Return the (x, y) coordinate for the center point of the cell that contains the specified text.  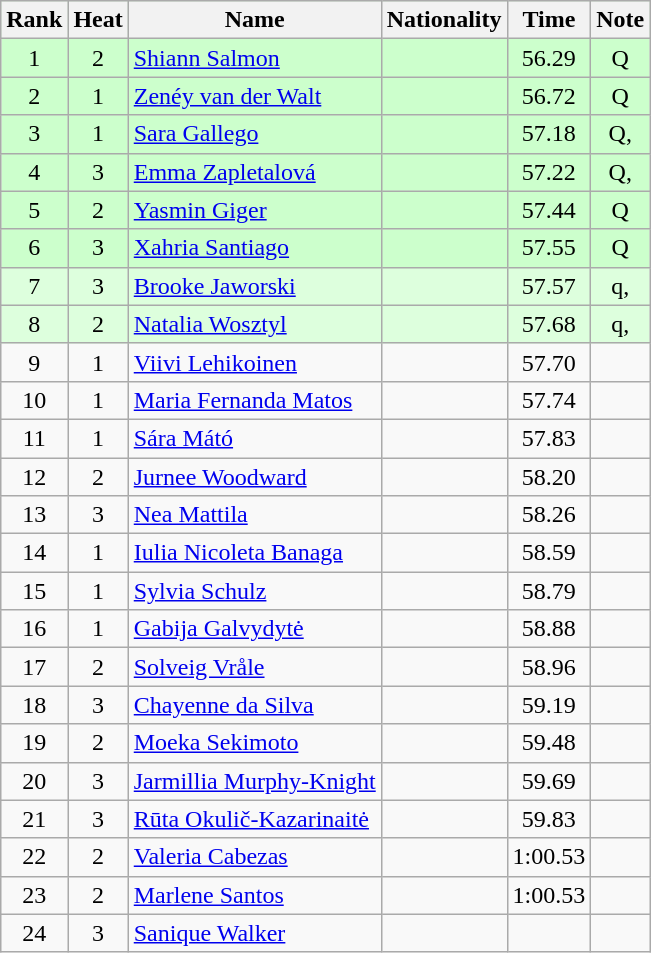
58.88 (549, 629)
57.44 (549, 210)
57.74 (549, 400)
20 (34, 781)
Viivi Lehikoinen (254, 362)
Maria Fernanda Matos (254, 400)
58.26 (549, 515)
Shiann Salmon (254, 58)
58.96 (549, 667)
Name (254, 20)
Gabija Galvydytė (254, 629)
Natalia Wosztyl (254, 324)
23 (34, 895)
16 (34, 629)
4 (34, 172)
57.55 (549, 248)
58.79 (549, 591)
18 (34, 705)
Emma Zapletalová (254, 172)
58.59 (549, 553)
5 (34, 210)
19 (34, 743)
Brooke Jaworski (254, 286)
Rūta Okulič-Kazarinaitė (254, 819)
Jarmillia Murphy-Knight (254, 781)
57.18 (549, 134)
17 (34, 667)
6 (34, 248)
13 (34, 515)
Xahria Santiago (254, 248)
15 (34, 591)
Yasmin Giger (254, 210)
Heat (98, 20)
Sylvia Schulz (254, 591)
Sára Mátó (254, 438)
Nea Mattila (254, 515)
59.83 (549, 819)
Note (620, 20)
Jurnee Woodward (254, 477)
11 (34, 438)
Sara Gallego (254, 134)
8 (34, 324)
59.19 (549, 705)
56.29 (549, 58)
9 (34, 362)
24 (34, 933)
21 (34, 819)
59.69 (549, 781)
Time (549, 20)
10 (34, 400)
Solveig Vråle (254, 667)
57.68 (549, 324)
Valeria Cabezas (254, 857)
Zenéy van der Walt (254, 96)
57.57 (549, 286)
7 (34, 286)
Iulia Nicoleta Banaga (254, 553)
Sanique Walker (254, 933)
58.20 (549, 477)
59.48 (549, 743)
Chayenne da Silva (254, 705)
57.83 (549, 438)
22 (34, 857)
Moeka Sekimoto (254, 743)
Nationality (444, 20)
Marlene Santos (254, 895)
Rank (34, 20)
57.22 (549, 172)
12 (34, 477)
14 (34, 553)
56.72 (549, 96)
57.70 (549, 362)
